Find where the given text appears and provide that cell's center as [X, Y] coordinate. 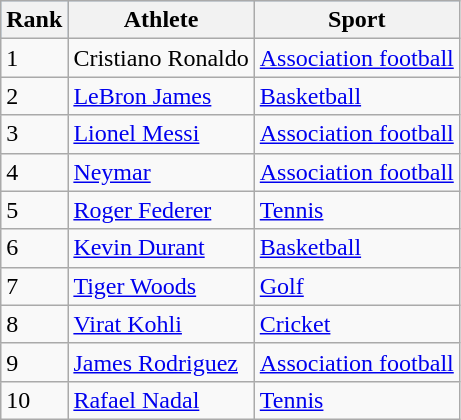
Kevin Durant [161, 248]
8 [34, 324]
James Rodriguez [161, 362]
Golf [356, 286]
Roger Federer [161, 210]
Sport [356, 20]
1 [34, 58]
6 [34, 248]
4 [34, 172]
Rafael Nadal [161, 400]
Virat Kohli [161, 324]
Neymar [161, 172]
7 [34, 286]
Rank [34, 20]
Cricket [356, 324]
9 [34, 362]
Cristiano Ronaldo [161, 58]
LeBron James [161, 96]
Athlete [161, 20]
5 [34, 210]
Lionel Messi [161, 134]
10 [34, 400]
Tiger Woods [161, 286]
2 [34, 96]
3 [34, 134]
